Return (X, Y) of the center of cell containing provided text 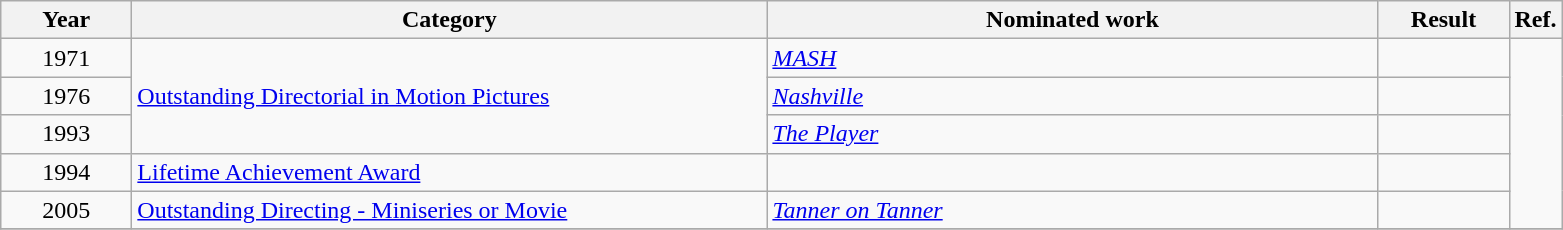
Nashville (1072, 96)
Outstanding Directing - Miniseries or Movie (450, 210)
1976 (66, 96)
The Player (1072, 134)
Year (66, 20)
Lifetime Achievement Award (450, 172)
MASH (1072, 58)
Outstanding Directorial in Motion Pictures (450, 96)
Ref. (1536, 20)
1994 (66, 172)
Result (1444, 20)
1971 (66, 58)
Nominated work (1072, 20)
Category (450, 20)
2005 (66, 210)
1993 (66, 134)
Tanner on Tanner (1072, 210)
